Extract the (x, y) coordinate from the center of the cell holding the provided text.  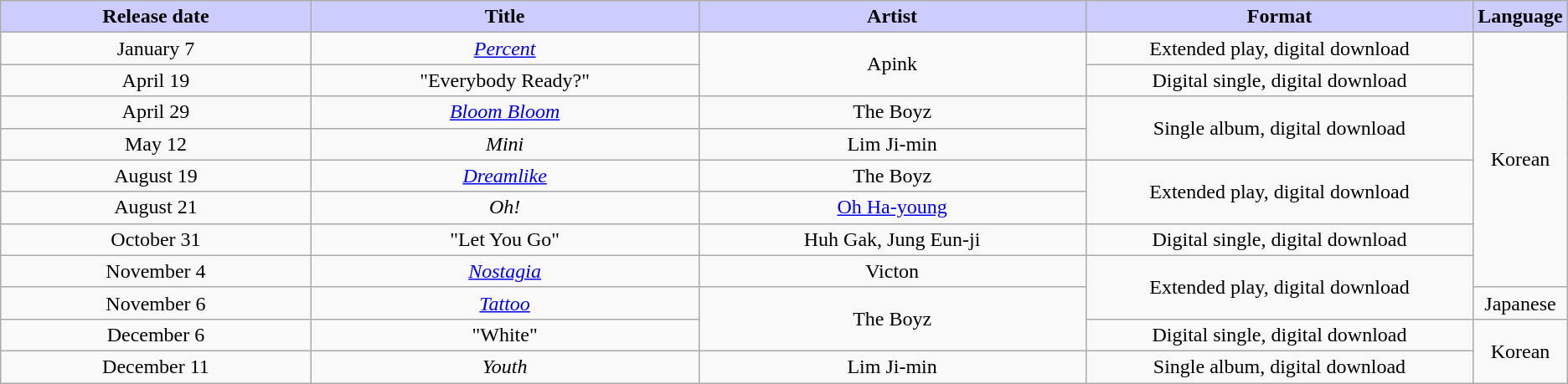
November 6 (156, 303)
Victon (892, 271)
Language (1520, 17)
"White" (504, 335)
Oh! (504, 207)
Format (1280, 17)
Bloom Bloom (504, 112)
Dreamlike (504, 176)
Youth (504, 366)
"Everybody Ready?" (504, 80)
Huh Gak, Jung Eun-ji (892, 239)
Nostagia (504, 271)
April 19 (156, 80)
Artist (892, 17)
Release date (156, 17)
Mini (504, 144)
December 6 (156, 335)
December 11 (156, 366)
Tattoo (504, 303)
Apink (892, 64)
Oh Ha-young (892, 207)
April 29 (156, 112)
May 12 (156, 144)
August 19 (156, 176)
November 4 (156, 271)
"Let You Go" (504, 239)
October 31 (156, 239)
January 7 (156, 49)
Percent (504, 49)
Japanese (1520, 303)
August 21 (156, 207)
Title (504, 17)
